For the text-containing cell, return its midpoint in (X, Y) coordinate format. 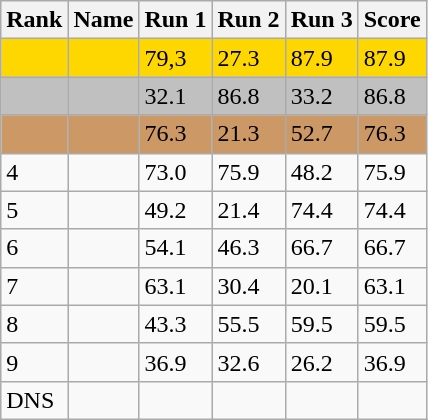
Name (104, 20)
21.4 (248, 210)
Rank (34, 20)
21.3 (248, 134)
26.2 (322, 362)
32.1 (176, 96)
79,3 (176, 58)
33.2 (322, 96)
73.0 (176, 172)
46.3 (248, 248)
Run 2 (248, 20)
Run 1 (176, 20)
5 (34, 210)
20.1 (322, 286)
Run 3 (322, 20)
30.4 (248, 286)
32.6 (248, 362)
54.1 (176, 248)
7 (34, 286)
8 (34, 324)
52.7 (322, 134)
55.5 (248, 324)
Score (392, 20)
27.3 (248, 58)
4 (34, 172)
49.2 (176, 210)
6 (34, 248)
DNS (34, 400)
43.3 (176, 324)
9 (34, 362)
48.2 (322, 172)
